Find where the given text appears and provide that cell's center as [x, y] coordinate. 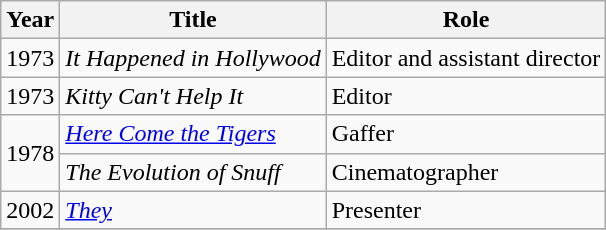
Year [30, 20]
Presenter [466, 210]
They [193, 210]
Editor and assistant director [466, 58]
2002 [30, 210]
Kitty Can't Help It [193, 96]
Here Come the Tigers [193, 134]
Title [193, 20]
It Happened in Hollywood [193, 58]
Role [466, 20]
The Evolution of Snuff [193, 172]
Gaffer [466, 134]
Editor [466, 96]
Cinematographer [466, 172]
1978 [30, 153]
